Determine the [X, Y] coordinate at the center of the cell enclosing the given text.  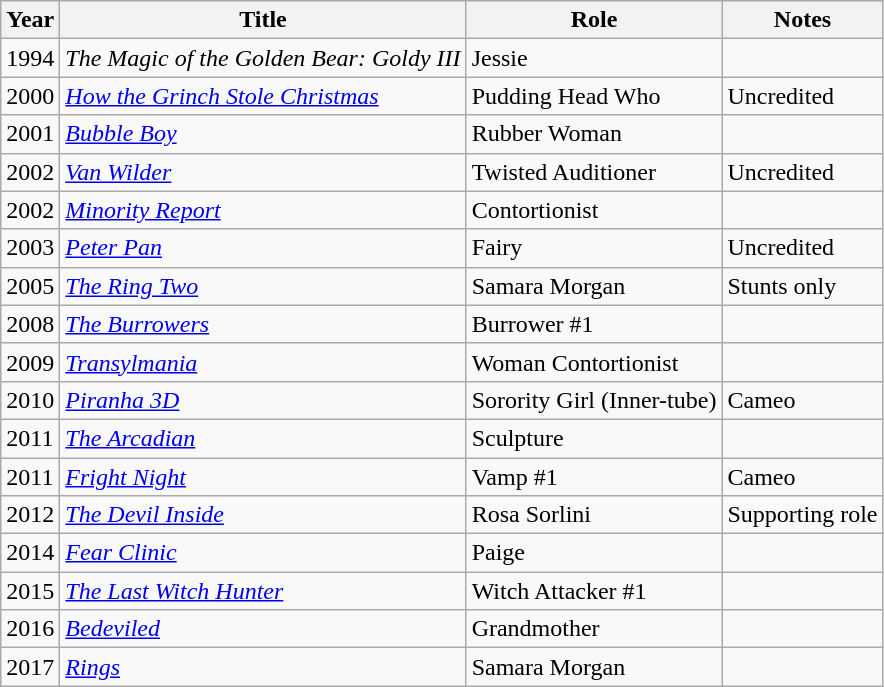
Rosa Sorlini [594, 515]
2014 [30, 553]
Supporting role [802, 515]
Burrower #1 [594, 324]
Witch Attacker #1 [594, 591]
Fright Night [263, 477]
Notes [802, 20]
Sculpture [594, 438]
2010 [30, 400]
Bubble Boy [263, 134]
The Devil Inside [263, 515]
Sorority Girl (Inner-tube) [594, 400]
Year [30, 20]
Twisted Auditioner [594, 172]
The Last Witch Hunter [263, 591]
2012 [30, 515]
Vamp #1 [594, 477]
Fear Clinic [263, 553]
2005 [30, 286]
1994 [30, 58]
Woman Contortionist [594, 362]
Fairy [594, 248]
Minority Report [263, 210]
2008 [30, 324]
Stunts only [802, 286]
Title [263, 20]
2015 [30, 591]
2001 [30, 134]
2000 [30, 96]
2017 [30, 667]
The Burrowers [263, 324]
Role [594, 20]
Rubber Woman [594, 134]
How the Grinch Stole Christmas [263, 96]
2003 [30, 248]
Paige [594, 553]
2009 [30, 362]
Rings [263, 667]
The Magic of the Golden Bear: Goldy III [263, 58]
The Arcadian [263, 438]
Grandmother [594, 629]
Transylmania [263, 362]
Peter Pan [263, 248]
Pudding Head Who [594, 96]
Piranha 3D [263, 400]
Van Wilder [263, 172]
Bedeviled [263, 629]
2016 [30, 629]
Contortionist [594, 210]
The Ring Two [263, 286]
Jessie [594, 58]
